Locate the cell with the specified text and output its [X, Y] center coordinate. 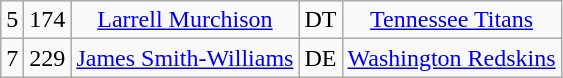
James Smith-Williams [185, 58]
229 [48, 58]
5 [12, 20]
Tennessee Titans [452, 20]
DT [320, 20]
Washington Redskins [452, 58]
DE [320, 58]
174 [48, 20]
7 [12, 58]
Larrell Murchison [185, 20]
